Scan for the cell matching the given text and deliver its [X, Y] coordinate at center. 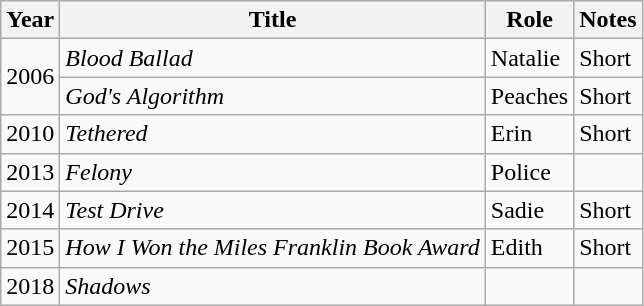
2014 [30, 210]
Erin [529, 134]
Year [30, 20]
2010 [30, 134]
Shadows [272, 286]
Felony [272, 172]
Title [272, 20]
2006 [30, 77]
Police [529, 172]
Blood Ballad [272, 58]
Role [529, 20]
Edith [529, 248]
Tethered [272, 134]
2018 [30, 286]
2013 [30, 172]
God's Algorithm [272, 96]
2015 [30, 248]
Test Drive [272, 210]
Peaches [529, 96]
Natalie [529, 58]
How I Won the Miles Franklin Book Award [272, 248]
Sadie [529, 210]
Notes [608, 20]
